Return the (X, Y) coordinate for the center point of the cell that contains the specified text.  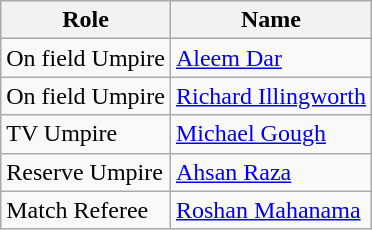
Role (86, 20)
Match Referee (86, 210)
Reserve Umpire (86, 172)
Aleem Dar (270, 58)
Michael Gough (270, 134)
Ahsan Raza (270, 172)
TV Umpire (86, 134)
Roshan Mahanama (270, 210)
Richard Illingworth (270, 96)
Name (270, 20)
